Determine the [X, Y] coordinate at the center of the cell enclosing the given text.  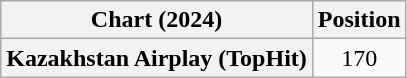
Position [359, 20]
Kazakhstan Airplay (TopHit) [157, 58]
Chart (2024) [157, 20]
170 [359, 58]
